For the text-containing cell, return its midpoint in (x, y) coordinate format. 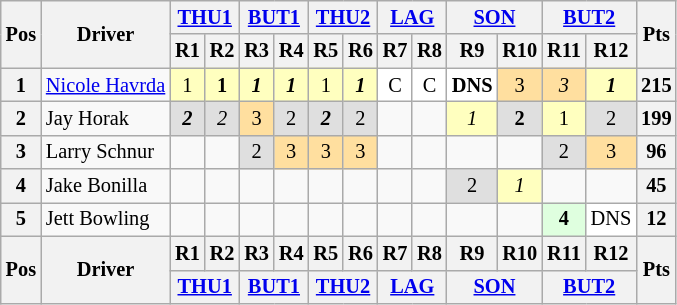
96 (656, 152)
199 (656, 118)
Nicole Havrda (106, 85)
Jay Horak (106, 118)
215 (656, 85)
12 (656, 219)
5 (21, 219)
Jake Bonilla (106, 186)
Jett Bowling (106, 219)
Larry Schnur (106, 152)
45 (656, 186)
